Scan for the cell matching the given text and deliver its [x, y] coordinate at center. 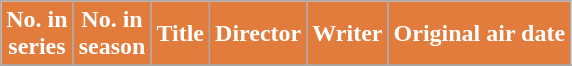
No. inseries [37, 34]
Original air date [480, 34]
Writer [348, 34]
Director [258, 34]
Title [180, 34]
No. inseason [112, 34]
